Extract the (x, y) coordinate from the center of the cell holding the provided text.  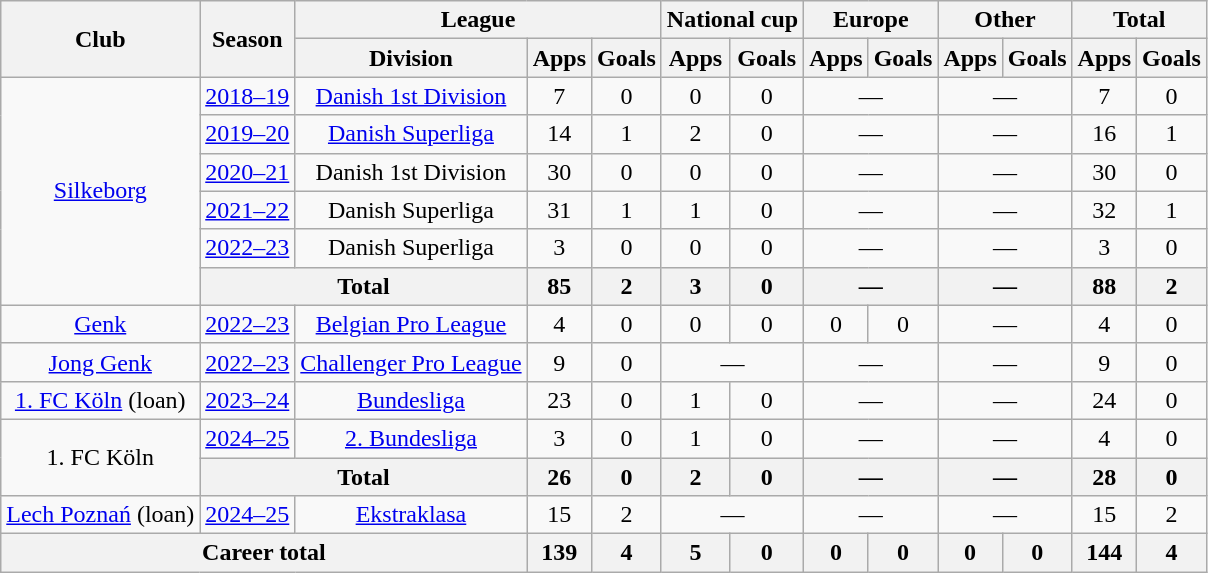
Club (100, 39)
Genk (100, 324)
Season (248, 39)
24 (1104, 400)
2018–19 (248, 96)
2. Bundesliga (411, 438)
Europe (871, 20)
2020–21 (248, 172)
1. FC Köln (100, 457)
2021–22 (248, 210)
Belgian Pro League (411, 324)
Lech Poznań (loan) (100, 515)
23 (559, 400)
Division (411, 58)
139 (559, 553)
Other (1005, 20)
League (478, 20)
26 (559, 477)
2023–24 (248, 400)
2019–20 (248, 134)
Silkeborg (100, 191)
31 (559, 210)
Ekstraklasa (411, 515)
5 (695, 553)
Career total (264, 553)
National cup (732, 20)
88 (1104, 286)
85 (559, 286)
14 (559, 134)
Jong Genk (100, 362)
Bundesliga (411, 400)
32 (1104, 210)
1. FC Köln (loan) (100, 400)
Challenger Pro League (411, 362)
144 (1104, 553)
16 (1104, 134)
28 (1104, 477)
